Detect which cell encompasses the target text, then output its (x, y) center coordinate. 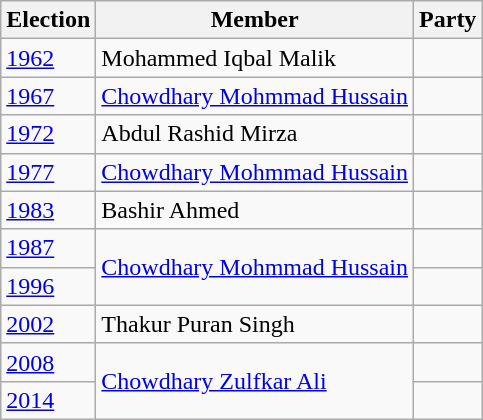
1987 (48, 248)
Election (48, 20)
1983 (48, 210)
Mohammed Iqbal Malik (255, 58)
1962 (48, 58)
2014 (48, 400)
Thakur Puran Singh (255, 324)
1972 (48, 134)
2002 (48, 324)
Chowdhary Zulfkar Ali (255, 381)
Party (448, 20)
2008 (48, 362)
1977 (48, 172)
1996 (48, 286)
Member (255, 20)
Bashir Ahmed (255, 210)
Abdul Rashid Mirza (255, 134)
1967 (48, 96)
